Capture the cell that displays the provided text and extract its [x, y] central coordinate. 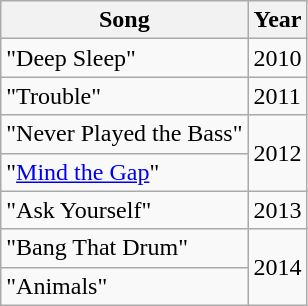
"Ask Yourself" [124, 210]
2012 [278, 153]
"Never Played the Bass" [124, 134]
"Trouble" [124, 96]
"Bang That Drum" [124, 248]
2014 [278, 267]
2013 [278, 210]
Year [278, 20]
"Mind the Gap" [124, 172]
"Deep Sleep" [124, 58]
Song [124, 20]
2011 [278, 96]
2010 [278, 58]
"Animals" [124, 286]
